Identify which cell holds the provided text, then report its [x, y] central coordinate. 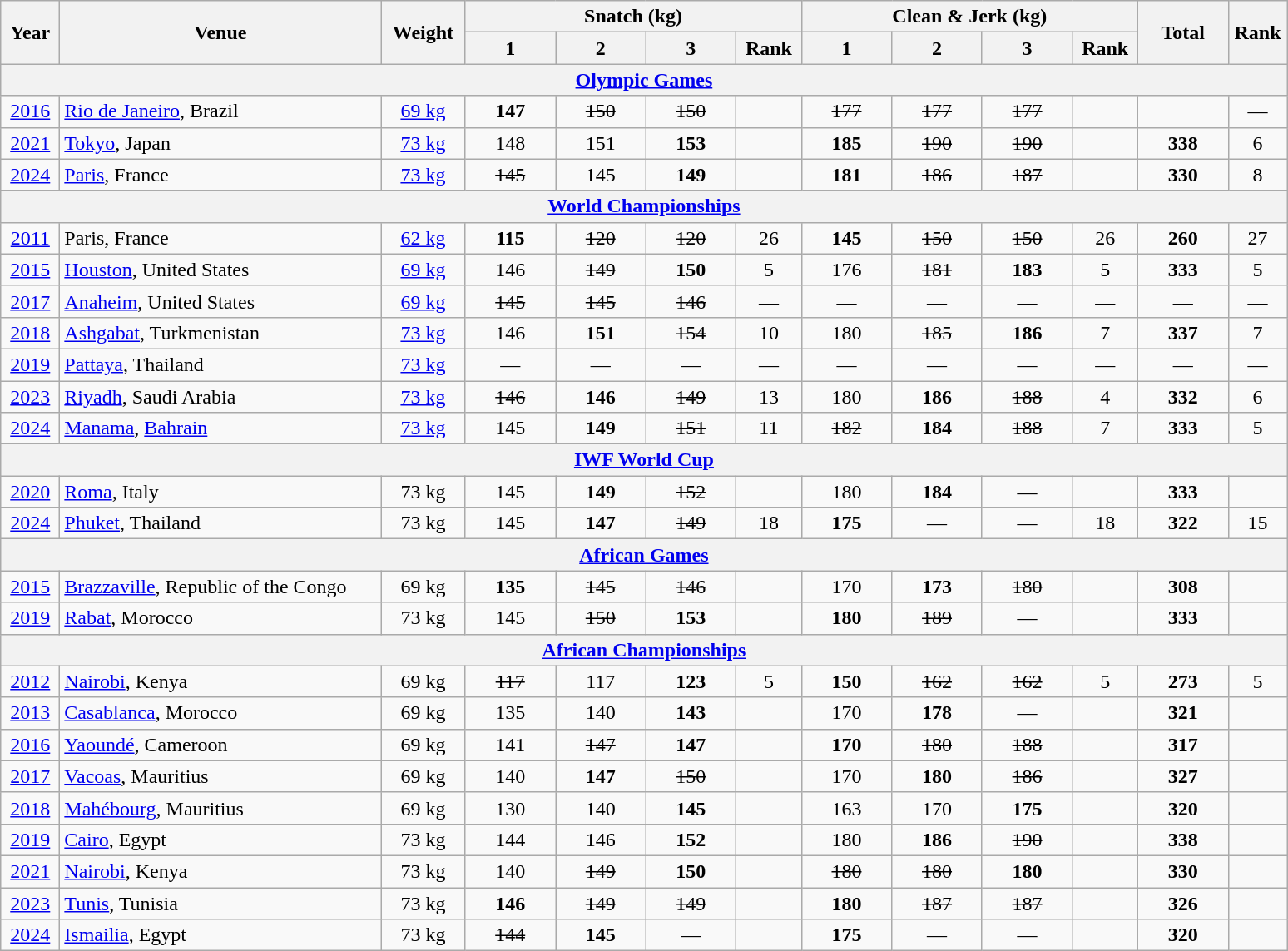
163 [847, 808]
2020 [30, 492]
Clean & Jerk (kg) [969, 17]
317 [1183, 745]
143 [691, 713]
Manama, Bahrain [220, 428]
141 [511, 745]
183 [1027, 270]
Houston, United States [220, 270]
115 [511, 238]
176 [847, 270]
178 [937, 713]
Yaoundé, Cameroon [220, 745]
10 [769, 333]
8 [1258, 175]
11 [769, 428]
148 [511, 143]
2012 [30, 681]
4 [1105, 397]
Ismailia, Egypt [220, 935]
337 [1183, 333]
260 [1183, 238]
Brazzaville, Republic of the Congo [220, 587]
Total [1183, 32]
332 [1183, 397]
182 [847, 428]
13 [769, 397]
327 [1183, 776]
2011 [30, 238]
62 kg [423, 238]
173 [937, 587]
Year [30, 32]
15 [1258, 523]
Cairo, Egypt [220, 840]
African Games [644, 555]
154 [691, 333]
Tunis, Tunisia [220, 903]
Ashgabat, Turkmenistan [220, 333]
Riyadh, Saudi Arabia [220, 397]
321 [1183, 713]
Roma, Italy [220, 492]
Snatch (kg) [633, 17]
IWF World Cup [644, 460]
130 [511, 808]
Phuket, Thailand [220, 523]
Mahébourg, Mauritius [220, 808]
Rabat, Morocco [220, 618]
322 [1183, 523]
African Championships [644, 650]
27 [1258, 238]
Casablanca, Morocco [220, 713]
Weight [423, 32]
World Championships [644, 206]
123 [691, 681]
Pattaya, Thailand [220, 364]
273 [1183, 681]
Tokyo, Japan [220, 143]
2013 [30, 713]
189 [937, 618]
326 [1183, 903]
308 [1183, 587]
Anaheim, United States [220, 301]
Vacoas, Mauritius [220, 776]
Rio de Janeiro, Brazil [220, 111]
Venue [220, 32]
Olympic Games [644, 80]
